Search for the cell housing the specified text and yield its [X, Y] center coordinate. 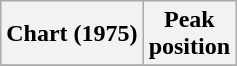
Peakposition [189, 34]
Chart (1975) [72, 34]
